For the text-containing cell, return its midpoint in [x, y] coordinate format. 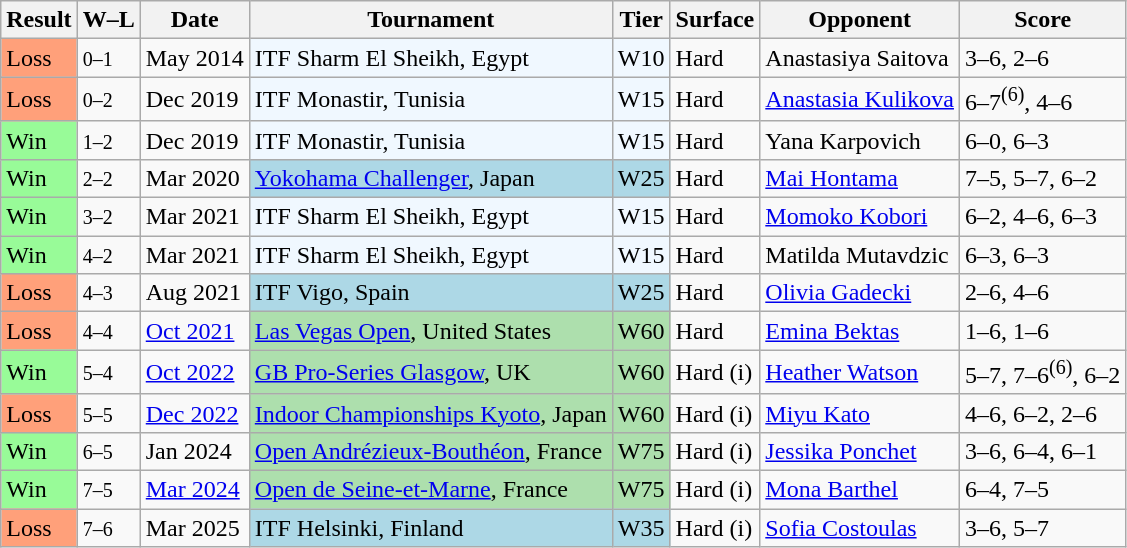
Result [39, 20]
2–6, 4–6 [1042, 293]
Olivia Gadecki [860, 293]
Open de Seine-et-Marne, France [430, 489]
3–6, 5–7 [1042, 528]
Score [1042, 20]
Emina Bektas [860, 331]
Opponent [860, 20]
Yana Karpovich [860, 140]
5–7, 7–6(6), 6–2 [1042, 372]
W35 [641, 528]
4–3 [108, 293]
Oct 2021 [194, 331]
ITF Vigo, Spain [430, 293]
1–2 [108, 140]
1–6, 1–6 [1042, 331]
3–6, 2–6 [1042, 58]
0–1 [108, 58]
7–5 [108, 489]
Heather Watson [860, 372]
Indoor Championships Kyoto, Japan [430, 413]
5–5 [108, 413]
W10 [641, 58]
Mar 2024 [194, 489]
Jessika Ponchet [860, 451]
6–0, 6–3 [1042, 140]
Mar 2025 [194, 528]
7–6 [108, 528]
Oct 2022 [194, 372]
Aug 2021 [194, 293]
Yokohama Challenger, Japan [430, 178]
Tournament [430, 20]
3–6, 6–4, 6–1 [1042, 451]
0–2 [108, 100]
GB Pro-Series Glasgow, UK [430, 372]
5–4 [108, 372]
May 2014 [194, 58]
ITF Helsinki, Finland [430, 528]
Miyu Kato [860, 413]
Las Vegas Open, United States [430, 331]
W–L [108, 20]
6–5 [108, 451]
7–5, 5–7, 6–2 [1042, 178]
6–2, 4–6, 6–3 [1042, 217]
4–4 [108, 331]
2–2 [108, 178]
4–6, 6–2, 2–6 [1042, 413]
6–3, 6–3 [1042, 255]
4–2 [108, 255]
3–2 [108, 217]
Matilda Mutavdzic [860, 255]
6–4, 7–5 [1042, 489]
Date [194, 20]
Anastasia Kulikova [860, 100]
Momoko Kobori [860, 217]
6–7(6), 4–6 [1042, 100]
Mai Hontama [860, 178]
Jan 2024 [194, 451]
Surface [715, 20]
Open Andrézieux-Bouthéon, France [430, 451]
Sofia Costoulas [860, 528]
Mona Barthel [860, 489]
Dec 2022 [194, 413]
Anastasiya Saitova [860, 58]
Mar 2020 [194, 178]
Tier [641, 20]
